Identify which cell holds the provided text, then report its (X, Y) central coordinate. 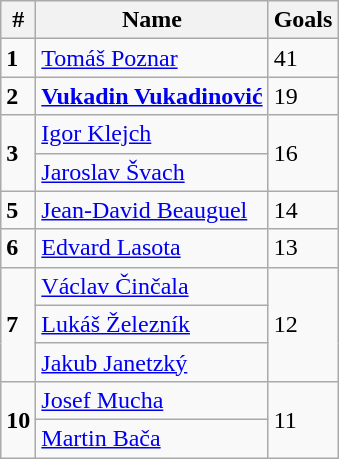
3 (18, 153)
2 (18, 96)
11 (303, 419)
# (18, 20)
Josef Mucha (152, 400)
Vukadin Vukadinović (152, 96)
10 (18, 419)
41 (303, 58)
14 (303, 210)
Edvard Lasota (152, 248)
5 (18, 210)
16 (303, 153)
1 (18, 58)
Name (152, 20)
Goals (303, 20)
6 (18, 248)
12 (303, 324)
7 (18, 324)
Martin Bača (152, 438)
13 (303, 248)
Igor Klejch (152, 134)
Jakub Janetzký (152, 362)
Jean-David Beauguel (152, 210)
Tomáš Poznar (152, 58)
Václav Činčala (152, 286)
Lukáš Železník (152, 324)
Jaroslav Švach (152, 172)
19 (303, 96)
